For the text-containing cell, return its midpoint in (x, y) coordinate format. 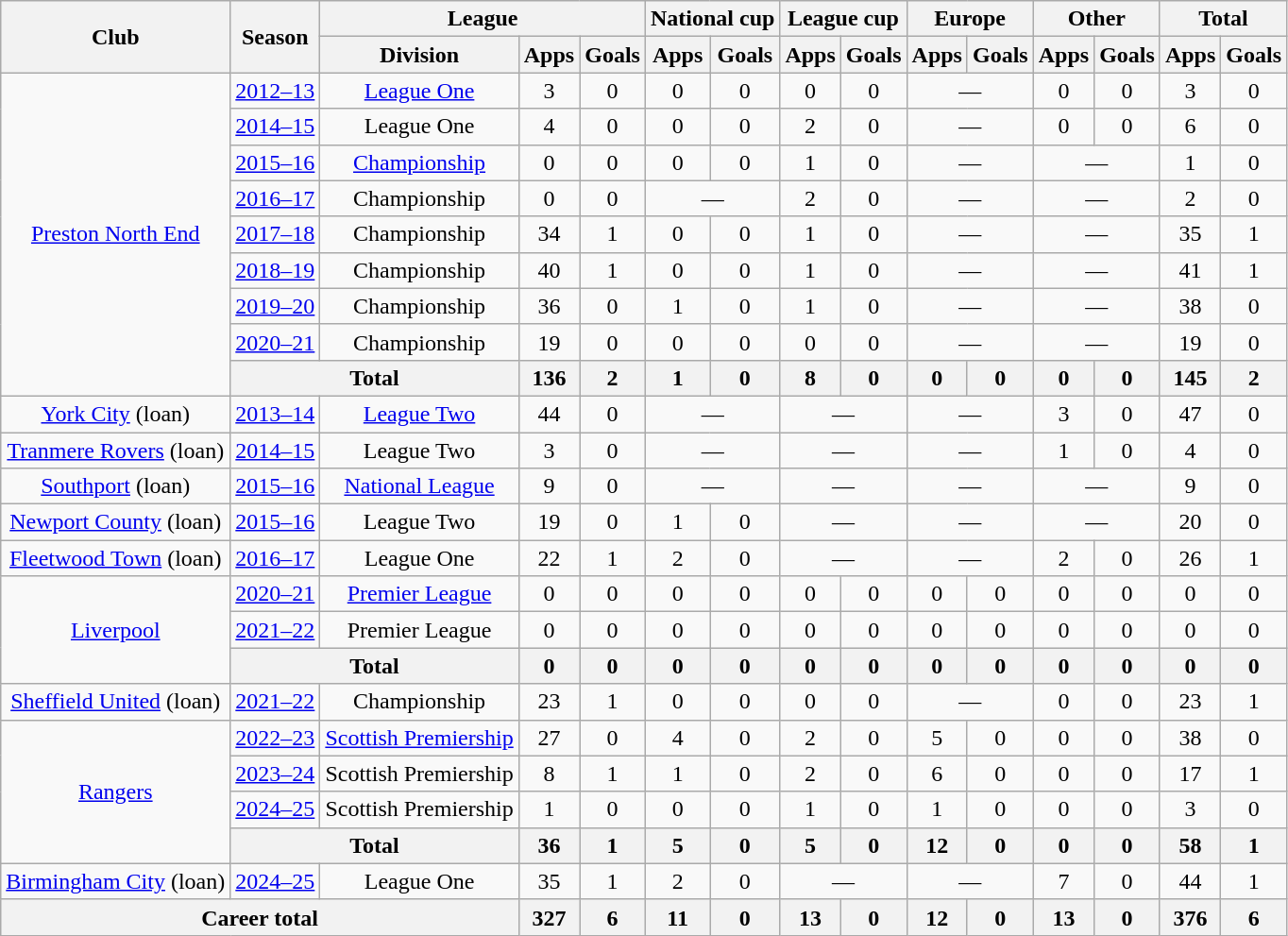
League cup (843, 19)
Europe (970, 19)
National cup (712, 19)
2023–24 (276, 774)
58 (1190, 845)
Fleetwood Town (loan) (115, 558)
2019–20 (276, 306)
Division (419, 55)
Preston North End (115, 234)
17 (1190, 774)
145 (1190, 378)
2012–13 (276, 91)
34 (549, 234)
2018–19 (276, 270)
Rangers (115, 791)
Liverpool (115, 630)
National League (419, 486)
Newport County (loan) (115, 522)
York City (loan) (115, 414)
Club (115, 37)
41 (1190, 270)
Birmingham City (loan) (115, 881)
327 (549, 917)
20 (1190, 522)
26 (1190, 558)
27 (549, 738)
40 (549, 270)
Sheffield United (loan) (115, 702)
League (483, 19)
11 (677, 917)
7 (1063, 881)
Other (1096, 19)
376 (1190, 917)
136 (549, 378)
2017–18 (276, 234)
Season (276, 37)
Southport (loan) (115, 486)
47 (1190, 414)
2013–14 (276, 414)
22 (549, 558)
2022–23 (276, 738)
Career total (261, 917)
Tranmere Rovers (loan) (115, 451)
